Determine the [x, y] coordinate at the center of the cell enclosing the given text.  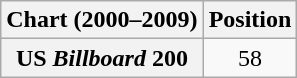
US Billboard 200 [102, 58]
Position [250, 20]
58 [250, 58]
Chart (2000–2009) [102, 20]
